Output the (x, y) coordinate of the center of the cell containing the given text.  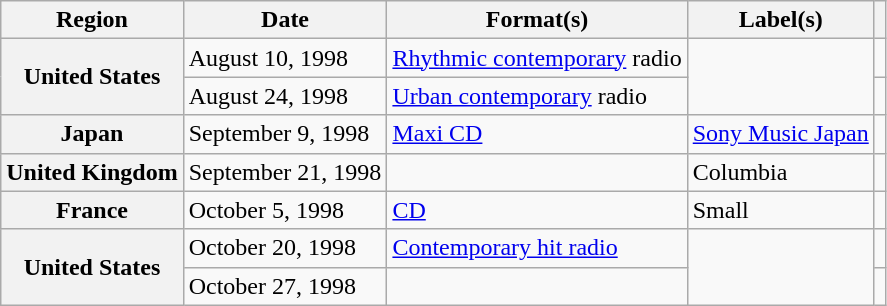
October 20, 1998 (285, 248)
Sony Music Japan (780, 134)
August 24, 1998 (285, 96)
CD (537, 210)
September 21, 1998 (285, 172)
Rhythmic contemporary radio (537, 58)
August 10, 1998 (285, 58)
Maxi CD (537, 134)
September 9, 1998 (285, 134)
October 27, 1998 (285, 286)
Region (92, 20)
Columbia (780, 172)
Japan (92, 134)
Small (780, 210)
United Kingdom (92, 172)
Label(s) (780, 20)
Urban contemporary radio (537, 96)
Date (285, 20)
Contemporary hit radio (537, 248)
Format(s) (537, 20)
France (92, 210)
October 5, 1998 (285, 210)
